Find where the given text appears and provide that cell's center as (X, Y) coordinate. 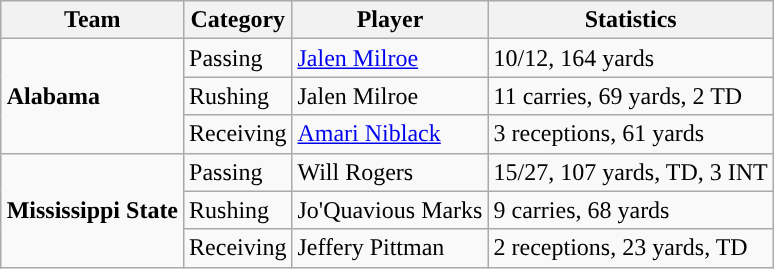
Mississippi State (92, 210)
Player (390, 20)
Category (238, 20)
Amari Niblack (390, 134)
Jeffery Pittman (390, 248)
Jo'Quavious Marks (390, 210)
Statistics (630, 20)
3 receptions, 61 yards (630, 134)
15/27, 107 yards, TD, 3 INT (630, 172)
Team (92, 20)
2 receptions, 23 yards, TD (630, 248)
Alabama (92, 96)
10/12, 164 yards (630, 58)
9 carries, 68 yards (630, 210)
Will Rogers (390, 172)
11 carries, 69 yards, 2 TD (630, 96)
